Provide the [x, y] coordinate of the cell's center where the given text is located.  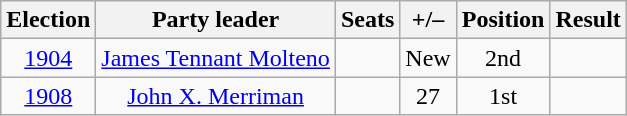
Election [48, 20]
New [428, 58]
Result [588, 20]
1908 [48, 96]
1st [503, 96]
27 [428, 96]
1904 [48, 58]
2nd [503, 58]
Party leader [216, 20]
Seats [367, 20]
James Tennant Molteno [216, 58]
John X. Merriman [216, 96]
+/– [428, 20]
Position [503, 20]
